Return the (x, y) coordinate for the center point of the cell that contains the specified text.  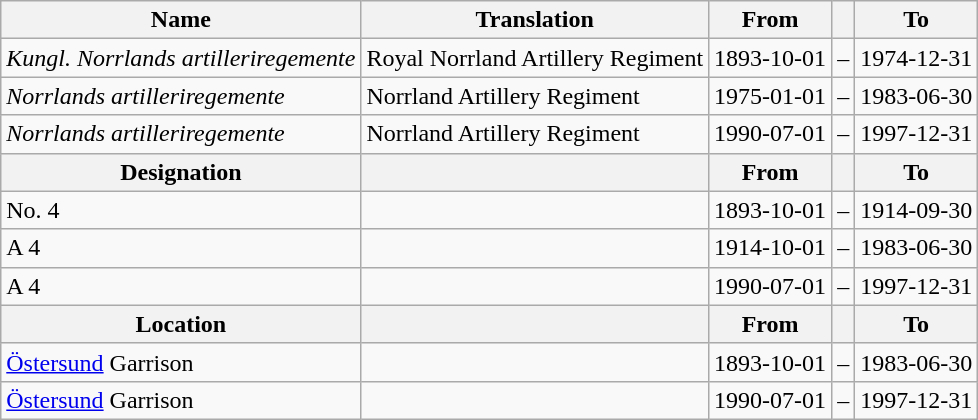
1975-01-01 (770, 96)
Translation (535, 20)
1914-09-30 (916, 210)
Designation (181, 172)
Kungl. Norrlands artilleriregemente (181, 58)
Name (181, 20)
Royal Norrland Artillery Regiment (535, 58)
1914-10-01 (770, 248)
Location (181, 324)
No. 4 (181, 210)
1974-12-31 (916, 58)
